Find where the given text appears and provide that cell's center as (x, y) coordinate. 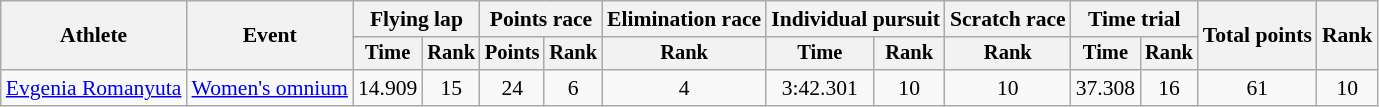
15 (451, 88)
Flying lap (416, 19)
24 (512, 88)
6 (573, 88)
3:42.301 (820, 88)
Event (270, 36)
Individual pursuit (856, 19)
4 (684, 88)
Time trial (1134, 19)
Points (512, 54)
Women's omnium (270, 88)
Evgenia Romanyuta (94, 88)
Athlete (94, 36)
Scratch race (1008, 19)
Points race (541, 19)
16 (1169, 88)
37.308 (1106, 88)
Elimination race (684, 19)
61 (1258, 88)
14.909 (388, 88)
Total points (1258, 36)
